Capture the cell that displays the provided text and extract its (x, y) central coordinate. 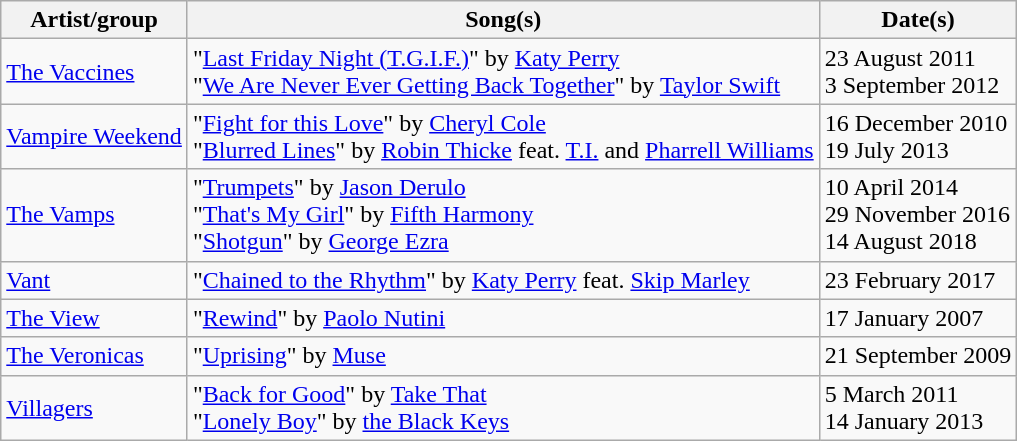
"Rewind" by Paolo Nutini (503, 318)
Villagers (94, 408)
"Back for Good" by Take That"Lonely Boy" by the Black Keys (503, 408)
The Veronicas (94, 356)
Artist/group (94, 20)
5 March 201114 January 2013 (918, 408)
"Last Friday Night (T.G.I.F.)" by Katy Perry"We Are Never Ever Getting Back Together" by Taylor Swift (503, 72)
Song(s) (503, 20)
"Uprising" by Muse (503, 356)
23 February 2017 (918, 280)
The Vaccines (94, 72)
23 August 20113 September 2012 (918, 72)
16 December 201019 July 2013 (918, 136)
The Vamps (94, 215)
"Fight for this Love" by Cheryl Cole"Blurred Lines" by Robin Thicke feat. T.I. and Pharrell Williams (503, 136)
17 January 2007 (918, 318)
"Trumpets" by Jason Derulo"That's My Girl" by Fifth Harmony"Shotgun" by George Ezra (503, 215)
"Chained to the Rhythm" by Katy Perry feat. Skip Marley (503, 280)
The View (94, 318)
Vant (94, 280)
21 September 2009 (918, 356)
Date(s) (918, 20)
10 April 201429 November 201614 August 2018 (918, 215)
Vampire Weekend (94, 136)
